Locate the cell with the specified text and output its (X, Y) center coordinate. 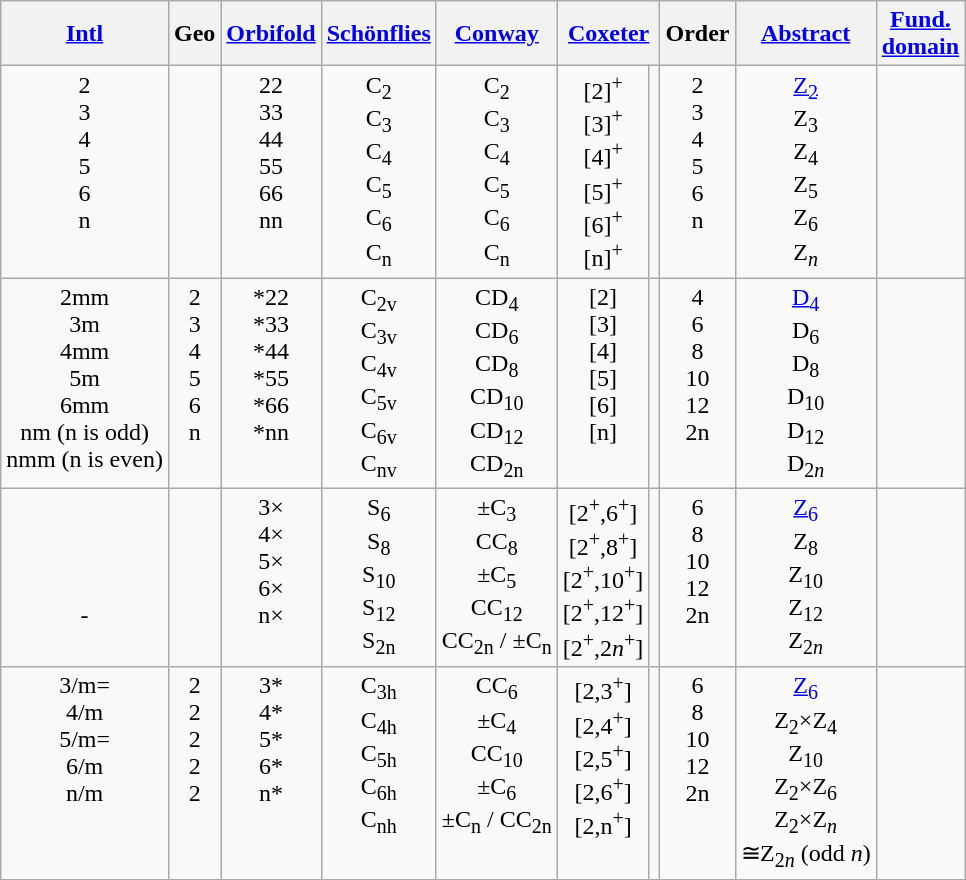
3/m=4/m5/m=6/mn/m (85, 773)
3*4*5*6*n* (271, 773)
CD4CD6CD8CD10CD12CD2n (496, 384)
C2vC3vC4vC5vC6vCnv (378, 384)
C3hC4hC5hC6hCnh (378, 773)
Orbifold (271, 34)
2mm3m4mm5m6mmnm (n is odd)nmm (n is even) (85, 384)
Z6Z8Z10Z12Z2n (806, 578)
3×4×5×6×n× (271, 578)
Intl (85, 34)
Abstract (806, 34)
CC6±C4CC10±C6±Cn / CC2n (496, 773)
S6S8S10S12S2n (378, 578)
Schönflies (378, 34)
Coxeter (608, 34)
Geo (194, 34)
D4D6D8D10D12D2n (806, 384)
46810122n (698, 384)
[2][3][4][5][6][n] (603, 384)
Conway (496, 34)
2233445566nn (271, 172)
Z2Z3Z4Z5Z6Zn (806, 172)
*22*33*44*55*66*nn (271, 384)
±C3CC8±C5CC12CC2n / ±Cn (496, 578)
- (85, 578)
[2+,6+][2+,8+][2+,10+][2+,12+][2+,2n+] (603, 578)
[2,3+][2,4+][2,5+][2,6+][2,n+] (603, 773)
Z6Z2×Z4Z10Z2×Z6Z2×Zn≅Z2n (odd n) (806, 773)
[2]+[3]+[4]+[5]+[6]+[n]+ (603, 172)
22222 (194, 773)
Fund.domain (920, 34)
Order (698, 34)
